Provide the [X, Y] coordinate of the cell's center where the given text is located.  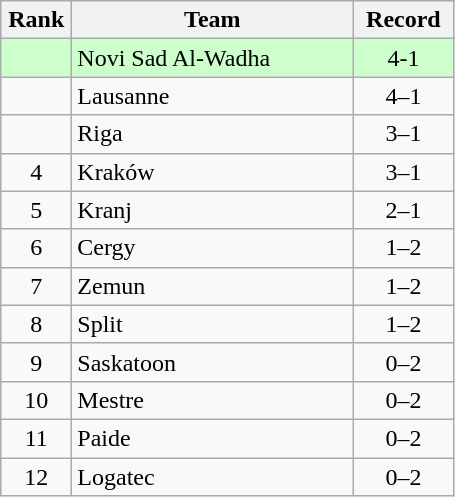
Lausanne [212, 96]
Riga [212, 134]
4–1 [404, 96]
Saskatoon [212, 362]
Kranj [212, 210]
Novi Sad Al-Wadha [212, 58]
Team [212, 20]
Paide [212, 438]
10 [36, 400]
8 [36, 324]
4-1 [404, 58]
Mestre [212, 400]
Rank [36, 20]
Logatec [212, 477]
Kraków [212, 172]
Cergy [212, 248]
12 [36, 477]
9 [36, 362]
2–1 [404, 210]
11 [36, 438]
Split [212, 324]
4 [36, 172]
5 [36, 210]
Zemun [212, 286]
Record [404, 20]
7 [36, 286]
6 [36, 248]
